Output the [x, y] coordinate of the center of the cell containing the given text.  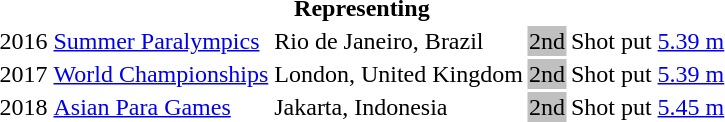
Asian Para Games [161, 107]
Summer Paralympics [161, 41]
London, United Kingdom [399, 74]
Jakarta, Indonesia [399, 107]
World Championships [161, 74]
Rio de Janeiro, Brazil [399, 41]
